Return (x, y) of the center of cell containing provided text 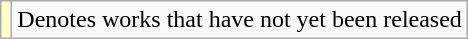
Denotes works that have not yet been released (240, 20)
